Return the [x, y] coordinate for the center point of the cell that contains the specified text.  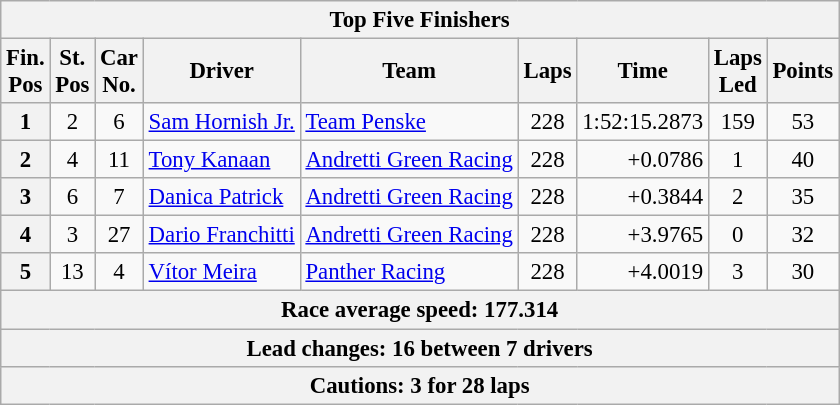
Fin.Pos [26, 72]
Driver [222, 72]
13 [72, 273]
Top Five Finishers [420, 20]
Dario Franchitti [222, 235]
Panther Racing [409, 273]
+0.3844 [642, 197]
Sam Hornish Jr. [222, 122]
CarNo. [120, 72]
+4.0019 [642, 273]
+3.9765 [642, 235]
Team [409, 72]
40 [802, 160]
30 [802, 273]
27 [120, 235]
LapsLed [738, 72]
35 [802, 197]
Time [642, 72]
Danica Patrick [222, 197]
32 [802, 235]
Tony Kanaan [222, 160]
159 [738, 122]
Team Penske [409, 122]
1:52:15.2873 [642, 122]
5 [26, 273]
Race average speed: 177.314 [420, 310]
11 [120, 160]
7 [120, 197]
Cautions: 3 for 28 laps [420, 385]
Points [802, 72]
Vítor Meira [222, 273]
+0.0786 [642, 160]
0 [738, 235]
53 [802, 122]
Lead changes: 16 between 7 drivers [420, 348]
Laps [548, 72]
St.Pos [72, 72]
